Provide the (x, y) coordinate of the cell's center where the given text is located.  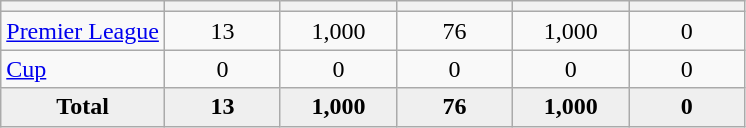
Cup (83, 69)
Total (83, 107)
Premier League (83, 31)
